Scan for the cell matching the given text and deliver its (X, Y) coordinate at center. 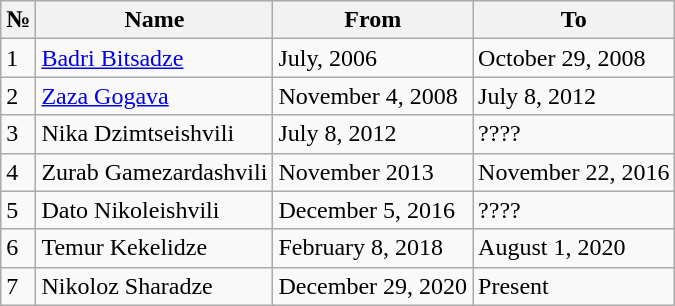
November 2013 (373, 172)
November 4, 2008 (373, 96)
Zaza Gogava (154, 96)
December 5, 2016 (373, 210)
From (373, 20)
7 (18, 286)
Nika Dzimtseishvili (154, 134)
5 (18, 210)
6 (18, 248)
№ (18, 20)
Temur Kekelidze (154, 248)
Present (574, 286)
October 29, 2008 (574, 58)
4 (18, 172)
August 1, 2020 (574, 248)
Zurab Gamezardashvili (154, 172)
Nikoloz Sharadze (154, 286)
1 (18, 58)
Badri Bitsadze (154, 58)
3 (18, 134)
2 (18, 96)
July, 2006 (373, 58)
Name (154, 20)
February 8, 2018 (373, 248)
December 29, 2020 (373, 286)
November 22, 2016 (574, 172)
Dato Nikoleishvili (154, 210)
To (574, 20)
